For the text-containing cell, return its midpoint in [X, Y] coordinate format. 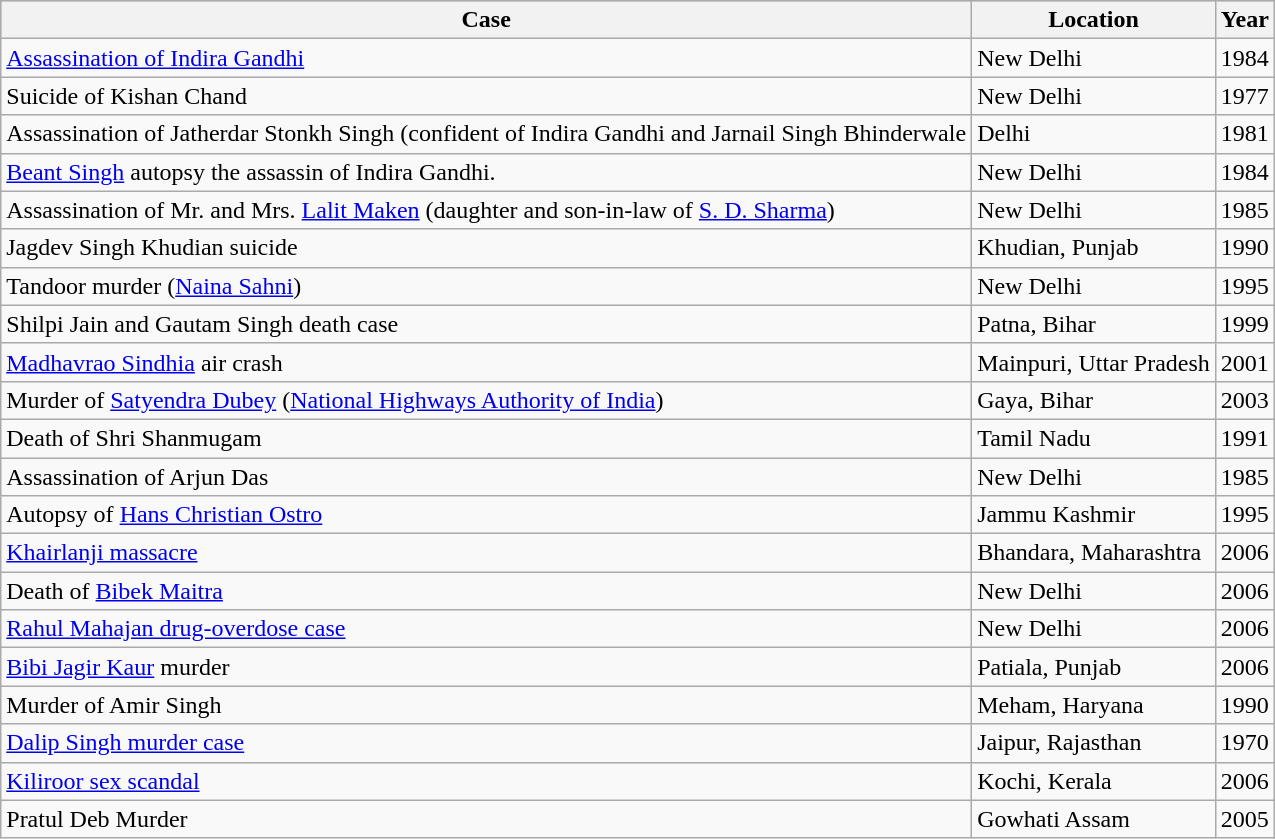
Assassination of Jatherdar Stonkh Singh (confident of Indira Gandhi and Jarnail Singh Bhinderwale [486, 134]
Tandoor murder (Naina Sahni) [486, 286]
Mainpuri, Uttar Pradesh [1094, 362]
Khudian, Punjab [1094, 248]
Khairlanji massacre [486, 553]
Jaipur, Rajasthan [1094, 743]
Murder of Satyendra Dubey (National Highways Authority of India) [486, 400]
2003 [1244, 400]
Autopsy of Hans Christian Ostro [486, 515]
Tamil Nadu [1094, 438]
Meham, Haryana [1094, 705]
Dalip Singh murder case [486, 743]
Bibi Jagir Kaur murder [486, 667]
Shilpi Jain and Gautam Singh death case [486, 324]
Jagdev Singh Khudian suicide [486, 248]
1977 [1244, 96]
Gaya, Bihar [1094, 400]
Patna, Bihar [1094, 324]
Death of Bibek Maitra [486, 591]
Assassination of Arjun Das [486, 477]
Kochi, Kerala [1094, 781]
1981 [1244, 134]
Kiliroor sex scandal [486, 781]
2005 [1244, 819]
Year [1244, 20]
Patiala, Punjab [1094, 667]
Delhi [1094, 134]
Jammu Kashmir [1094, 515]
Murder of Amir Singh [486, 705]
Location [1094, 20]
Assassination of Indira Gandhi [486, 58]
2001 [1244, 362]
Pratul Deb Murder [486, 819]
Bhandara, Maharashtra [1094, 553]
1991 [1244, 438]
Assassination of Mr. and Mrs. Lalit Maken (daughter and son-in-law of S. D. Sharma) [486, 210]
1999 [1244, 324]
Suicide of Kishan Chand [486, 96]
Gowhati Assam [1094, 819]
Case [486, 20]
Madhavrao Sindhia air crash [486, 362]
Death of Shri Shanmugam [486, 438]
Rahul Mahajan drug-overdose case [486, 629]
Beant Singh autopsy the assassin of Indira Gandhi. [486, 172]
1970 [1244, 743]
